Determine the [x, y] coordinate at the center of the cell enclosing the given text.  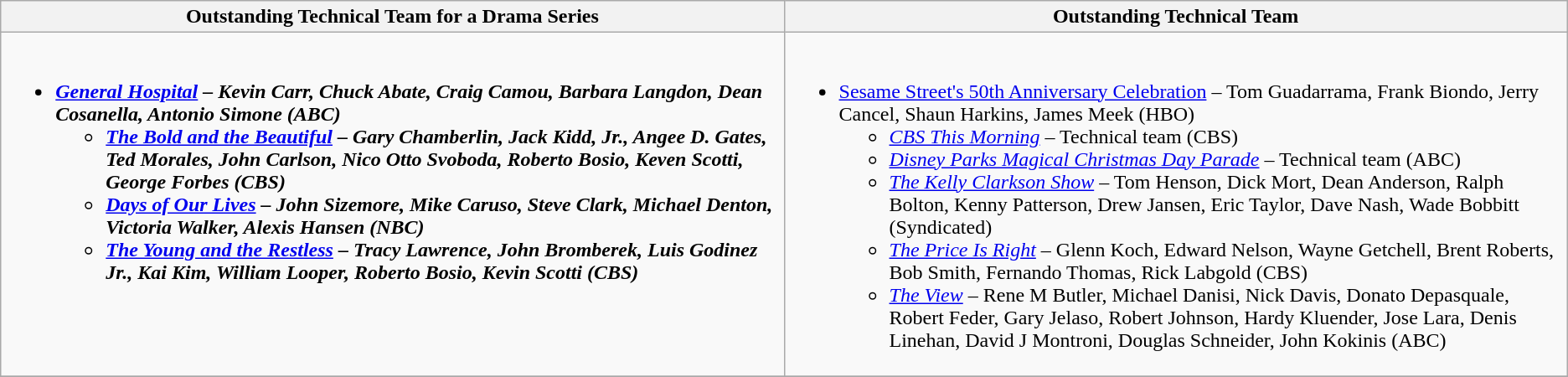
Outstanding Technical Team [1176, 17]
Outstanding Technical Team for a Drama Series [392, 17]
